For the text-containing cell, return its midpoint in [X, Y] coordinate format. 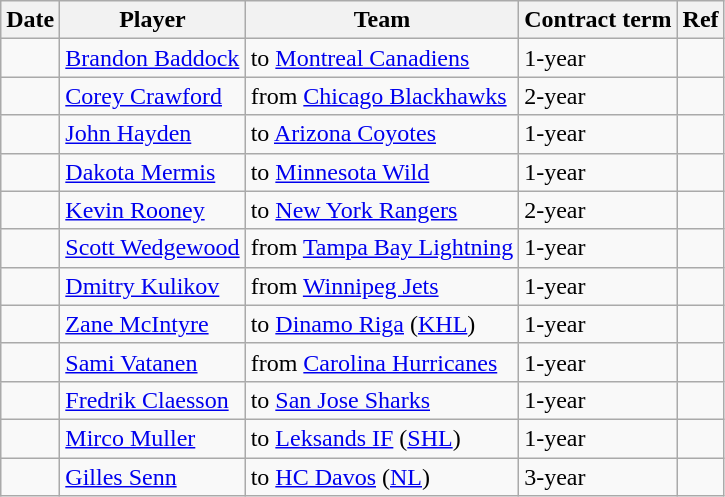
Sami Vatanen [152, 362]
Date [30, 20]
Brandon Baddock [152, 58]
to HC Davos (NL) [382, 477]
Dmitry Kulikov [152, 286]
to Arizona Coyotes [382, 134]
Contract term [598, 20]
from Winnipeg Jets [382, 286]
to Dinamo Riga (KHL) [382, 324]
Player [152, 20]
to San Jose Sharks [382, 400]
John Hayden [152, 134]
Mirco Muller [152, 438]
to New York Rangers [382, 210]
from Carolina Hurricanes [382, 362]
from Tampa Bay Lightning [382, 248]
to Leksands IF (SHL) [382, 438]
Fredrik Claesson [152, 400]
3-year [598, 477]
Kevin Rooney [152, 210]
Scott Wedgewood [152, 248]
to Montreal Canadiens [382, 58]
Zane McIntyre [152, 324]
Team [382, 20]
to Minnesota Wild [382, 172]
Dakota Mermis [152, 172]
Ref [700, 20]
Gilles Senn [152, 477]
Corey Crawford [152, 96]
from Chicago Blackhawks [382, 96]
